For the text-containing cell, return its midpoint in (X, Y) coordinate format. 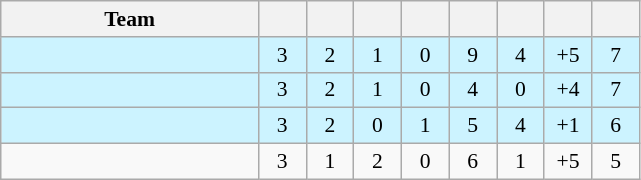
Team (130, 19)
+4 (568, 90)
+1 (568, 126)
9 (473, 55)
